Capture the cell that displays the provided text and extract its (X, Y) central coordinate. 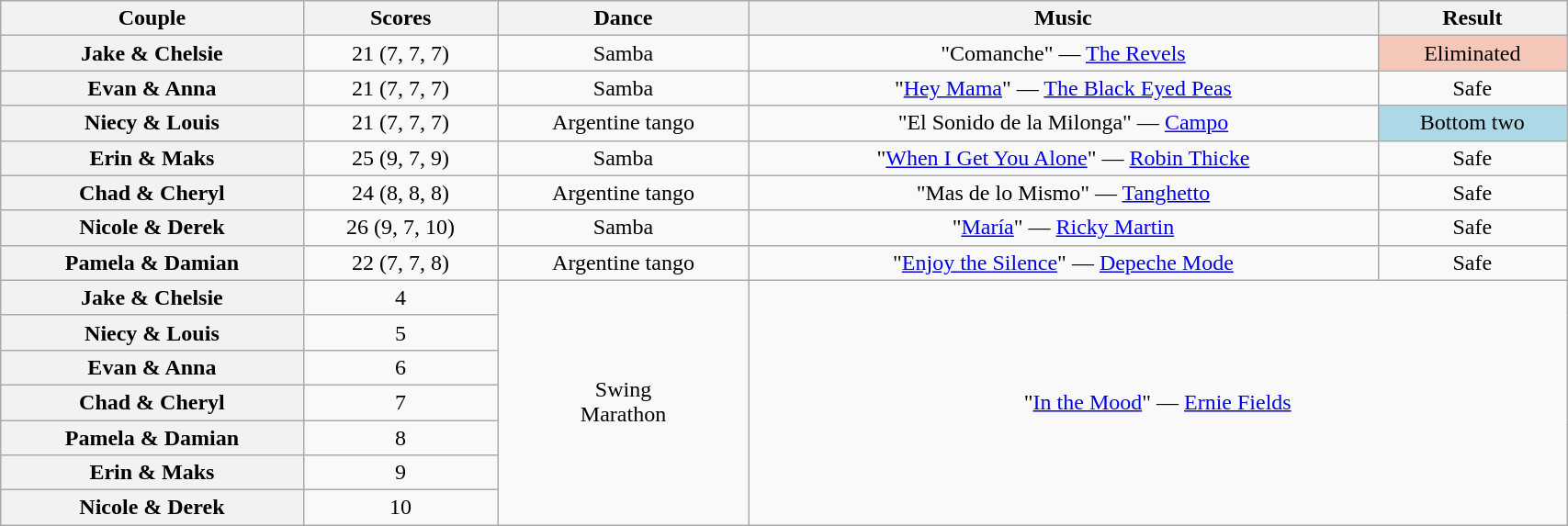
6 (400, 367)
Music (1064, 18)
"Hey Mama" — The Black Eyed Peas (1064, 88)
"When I Get You Alone" — Robin Thicke (1064, 158)
25 (9, 7, 9) (400, 158)
8 (400, 438)
Dance (623, 18)
10 (400, 508)
9 (400, 473)
"Enjoy the Silence" — Depeche Mode (1064, 263)
Bottom two (1472, 123)
5 (400, 332)
26 (9, 7, 10) (400, 228)
Couple (152, 18)
7 (400, 402)
"In the Mood" — Ernie Fields (1157, 402)
4 (400, 297)
"Mas de lo Mismo" — Tanghetto (1064, 193)
"El Sonido de la Milonga" — Campo (1064, 123)
Scores (400, 18)
SwingMarathon (623, 402)
"Comanche" — The Revels (1064, 53)
Eliminated (1472, 53)
24 (8, 8, 8) (400, 193)
Result (1472, 18)
22 (7, 7, 8) (400, 263)
"María" — Ricky Martin (1064, 228)
